Identify which cell holds the provided text, then report its (x, y) central coordinate. 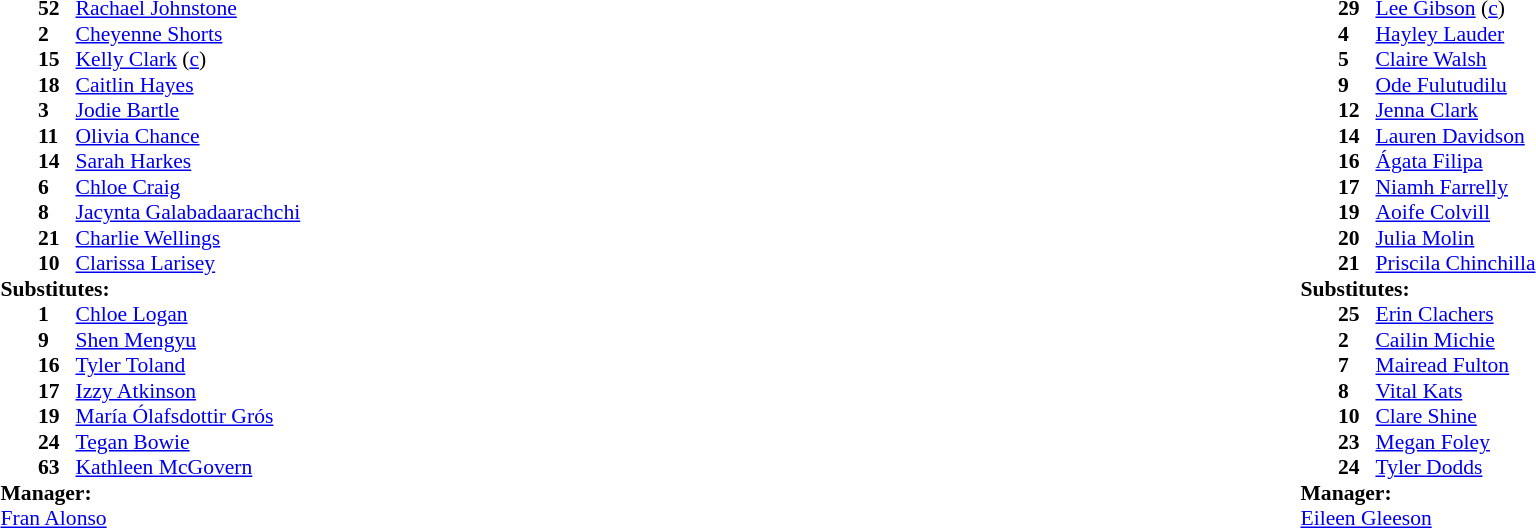
Hayley Lauder (1455, 34)
Charlie Wellings (188, 238)
7 (1357, 365)
Shen Mengyu (188, 340)
Aoife Colvill (1455, 213)
15 (57, 59)
Chloe Logan (188, 315)
1 (57, 315)
Cheyenne Shorts (188, 34)
Jenna Clark (1455, 111)
Clarissa Larisey (188, 263)
Cailin Michie (1455, 340)
Clare Shine (1455, 417)
6 (57, 187)
18 (57, 85)
Jodie Bartle (188, 111)
Ágata Filipa (1455, 161)
25 (1357, 315)
20 (1357, 238)
Claire Walsh (1455, 59)
Julia Molin (1455, 238)
Priscila Chinchilla (1455, 263)
Kelly Clark (c) (188, 59)
Tyler Toland (188, 365)
Lauren Davidson (1455, 136)
Izzy Atkinson (188, 391)
Sarah Harkes (188, 161)
Chloe Craig (188, 187)
11 (57, 136)
Niamh Farrelly (1455, 187)
Caitlin Hayes (188, 85)
Tegan Bowie (188, 442)
Olivia Chance (188, 136)
Ode Fulutudilu (1455, 85)
63 (57, 467)
5 (1357, 59)
María Ólafsdottir Grós (188, 417)
Kathleen McGovern (188, 467)
4 (1357, 34)
3 (57, 111)
Jacynta Galabadaarachchi (188, 213)
Erin Clachers (1455, 315)
23 (1357, 442)
Tyler Dodds (1455, 467)
Megan Foley (1455, 442)
Vital Kats (1455, 391)
12 (1357, 111)
Mairead Fulton (1455, 365)
